Return [X, Y] of the center of cell containing provided text 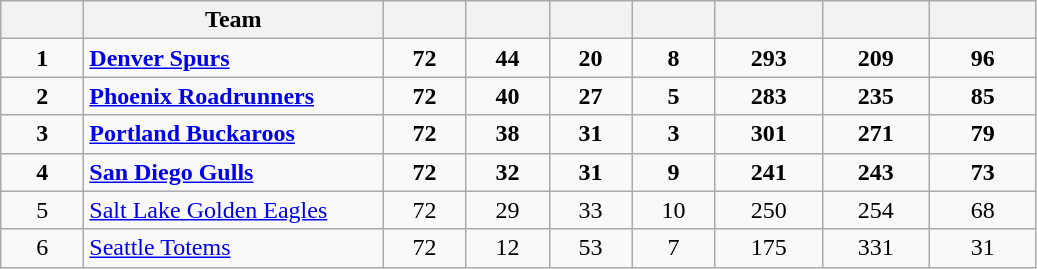
301 [768, 134]
68 [982, 210]
4 [42, 172]
271 [876, 134]
293 [768, 58]
44 [508, 58]
20 [590, 58]
27 [590, 96]
8 [674, 58]
73 [982, 172]
32 [508, 172]
Denver Spurs [234, 58]
Portland Buckaroos [234, 134]
Seattle Totems [234, 248]
79 [982, 134]
243 [876, 172]
235 [876, 96]
96 [982, 58]
40 [508, 96]
33 [590, 210]
Team [234, 20]
283 [768, 96]
85 [982, 96]
9 [674, 172]
254 [876, 210]
12 [508, 248]
38 [508, 134]
San Diego Gulls [234, 172]
7 [674, 248]
1 [42, 58]
241 [768, 172]
209 [876, 58]
53 [590, 248]
6 [42, 248]
Phoenix Roadrunners [234, 96]
2 [42, 96]
175 [768, 248]
250 [768, 210]
Salt Lake Golden Eagles [234, 210]
29 [508, 210]
10 [674, 210]
331 [876, 248]
